Locate the cell with the specified text and output its (x, y) center coordinate. 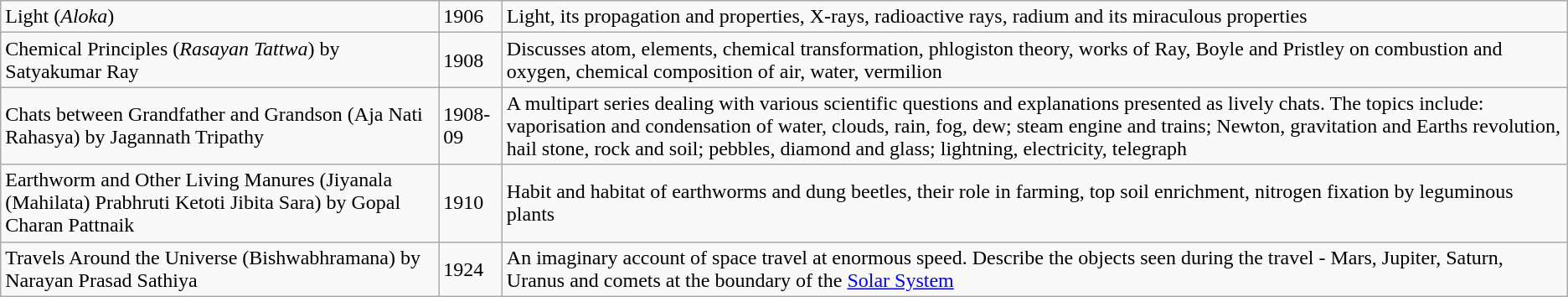
1908-09 (471, 126)
1906 (471, 17)
Travels Around the Universe (Bishwabhramana) by Narayan Prasad Sathiya (219, 268)
Light (Aloka) (219, 17)
1924 (471, 268)
1908 (471, 60)
Light, its propagation and properties, X-rays, radioactive rays, radium and its miraculous properties (1034, 17)
Chemical Principles (Rasayan Tattwa) by Satyakumar Ray (219, 60)
Chats between Grandfather and Grandson (Aja Nati Rahasya) by Jagannath Tripathy (219, 126)
1910 (471, 203)
Earthworm and Other Living Manures (Jiyanala (Mahilata) Prabhruti Ketoti Jibita Sara) by Gopal Charan Pattnaik (219, 203)
Habit and habitat of earthworms and dung beetles, their role in farming, top soil enrichment, nitrogen fixation by leguminous plants (1034, 203)
